Locate the cell with the specified text and output its (X, Y) center coordinate. 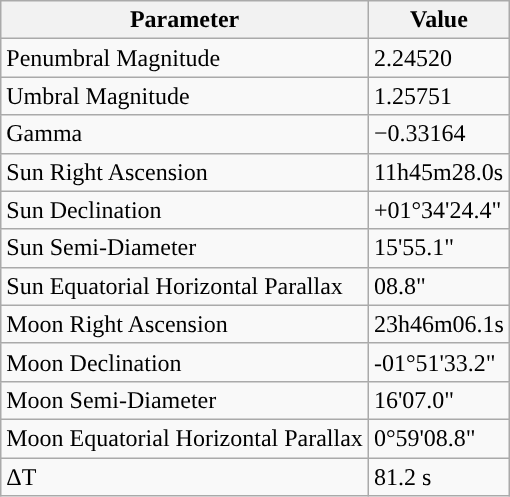
0°59'08.8" (438, 438)
1.25751 (438, 96)
Moon Declination (185, 362)
Value (438, 20)
Penumbral Magnitude (185, 58)
81.2 s (438, 477)
Moon Right Ascension (185, 324)
11h45m28.0s (438, 172)
Moon Equatorial Horizontal Parallax (185, 438)
2.24520 (438, 58)
Gamma (185, 134)
Sun Right Ascension (185, 172)
Sun Semi-Diameter (185, 248)
Parameter (185, 20)
+01°34'24.4" (438, 210)
Moon Semi-Diameter (185, 400)
−0.33164 (438, 134)
08.8" (438, 286)
-01°51'33.2" (438, 362)
16'07.0" (438, 400)
23h46m06.1s (438, 324)
Sun Declination (185, 210)
15'55.1" (438, 248)
Umbral Magnitude (185, 96)
Sun Equatorial Horizontal Parallax (185, 286)
ΔT (185, 477)
